Return [X, Y] of the center of cell containing provided text 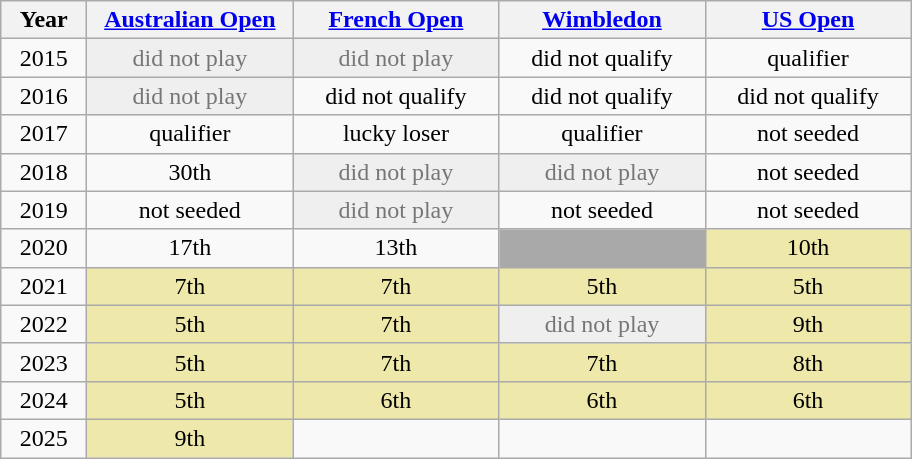
30th [190, 172]
2019 [44, 210]
2022 [44, 324]
2025 [44, 438]
2018 [44, 172]
8th [808, 362]
2015 [44, 58]
2020 [44, 248]
French Open [396, 20]
2016 [44, 96]
US Open [808, 20]
2024 [44, 400]
Year [44, 20]
17th [190, 248]
2021 [44, 286]
Australian Open [190, 20]
13th [396, 248]
2023 [44, 362]
2017 [44, 134]
Wimbledon [602, 20]
10th [808, 248]
lucky loser [396, 134]
